Detect which cell encompasses the target text, then output its (x, y) center coordinate. 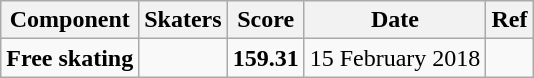
Component (70, 20)
Skaters (183, 20)
159.31 (266, 58)
Date (395, 20)
Score (266, 20)
Ref (510, 20)
15 February 2018 (395, 58)
Free skating (70, 58)
